Extract the [X, Y] coordinate from the center of the cell holding the provided text.  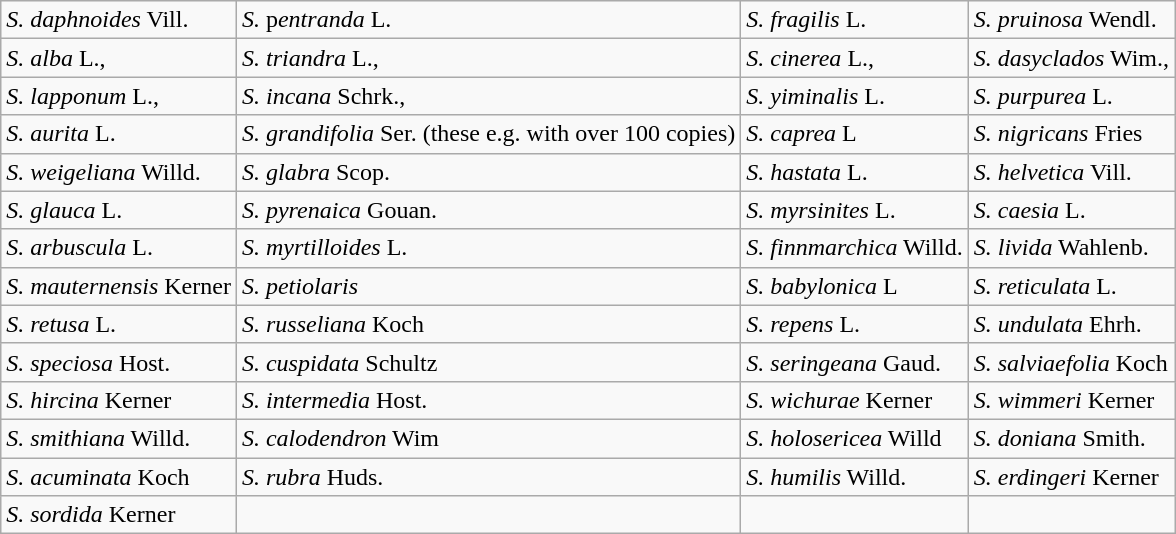
S. daphnoides Vill. [119, 20]
S. fragilis L. [854, 20]
S. cinerea L., [854, 58]
S. holosericea Willd [854, 438]
S. triandra L., [488, 58]
S. finnmarchica Willd. [854, 248]
S. doniana Smith. [1071, 438]
S. repens L. [854, 324]
S. acuminata Koch [119, 477]
S. calodendron Wim [488, 438]
S. intermedia Host. [488, 400]
S. glauca L. [119, 210]
S. myrtilloides L. [488, 248]
S. glabra Scop. [488, 172]
S. caesia L. [1071, 210]
S. aurita L. [119, 134]
S. rubra Huds. [488, 477]
S. undulata Ehrh. [1071, 324]
S. salviaefolia Koch [1071, 362]
S. weigeliana Willd. [119, 172]
S. grandifolia Ser. (these e.g. with over 100 copies) [488, 134]
S. reticulata L. [1071, 286]
S. pentranda L. [488, 20]
S. livida Wahlenb. [1071, 248]
S. incana Schrk., [488, 96]
S. pruinosa Wendl. [1071, 20]
S. lapponum L., [119, 96]
S. dasyclados Wim., [1071, 58]
S. myrsinites L. [854, 210]
S. mauternensis Kerner [119, 286]
S. caprea L [854, 134]
S. smithiana Willd. [119, 438]
S. retusa L. [119, 324]
S. arbuscula L. [119, 248]
S. alba L., [119, 58]
S. purpurea L. [1071, 96]
S. humilis Willd. [854, 477]
S. seringeana Gaud. [854, 362]
S. wichurae Kerner [854, 400]
S. speciosa Host. [119, 362]
S. babylonica L [854, 286]
S. wimmeri Kerner [1071, 400]
S. pyrenaica Gouan. [488, 210]
S. cuspidata Schultz [488, 362]
S. russeliana Koch [488, 324]
S. nigricans Fries [1071, 134]
S. petiolaris [488, 286]
S. hastata L. [854, 172]
S. erdingeri Kerner [1071, 477]
S. helvetica Vill. [1071, 172]
S. yiminalis L. [854, 96]
S. sordida Kerner [119, 515]
S. hircina Kerner [119, 400]
